Return [X, Y] of the center of cell containing provided text 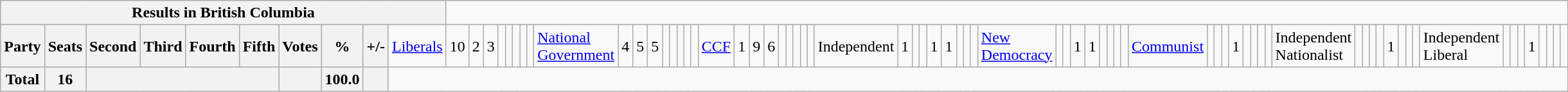
4 [626, 46]
Votes [300, 46]
100.0 [342, 79]
National Government [576, 46]
6 [771, 46]
Fourth [212, 46]
Results in British Columbia [224, 13]
2 [476, 46]
Communist [1167, 46]
16 [65, 79]
Liberals [417, 46]
Independent Nationalist [1314, 46]
10 [458, 46]
CCF [716, 46]
Third [163, 46]
Independent Liberal [1461, 46]
Fifth [259, 46]
New Democracy [1017, 46]
Total [22, 79]
Second [113, 46]
Party [22, 46]
Independent [856, 46]
Seats [65, 46]
9 [757, 46]
% [342, 46]
3 [491, 46]
+/- [375, 46]
